Pinpoint the cell where the given text exists, returning its (X, Y) midpoint coordinate. 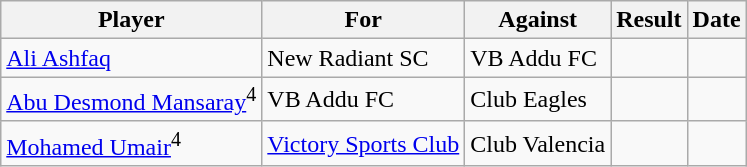
Club Valencia (538, 144)
Victory Sports Club (364, 144)
Mohamed Umair4 (132, 144)
Club Eagles (538, 100)
Ali Ashfaq (132, 58)
For (364, 20)
Abu Desmond Mansaray4 (132, 100)
Date (716, 20)
Result (649, 20)
Against (538, 20)
New Radiant SC (364, 58)
Player (132, 20)
